For the text-containing cell, return its midpoint in (x, y) coordinate format. 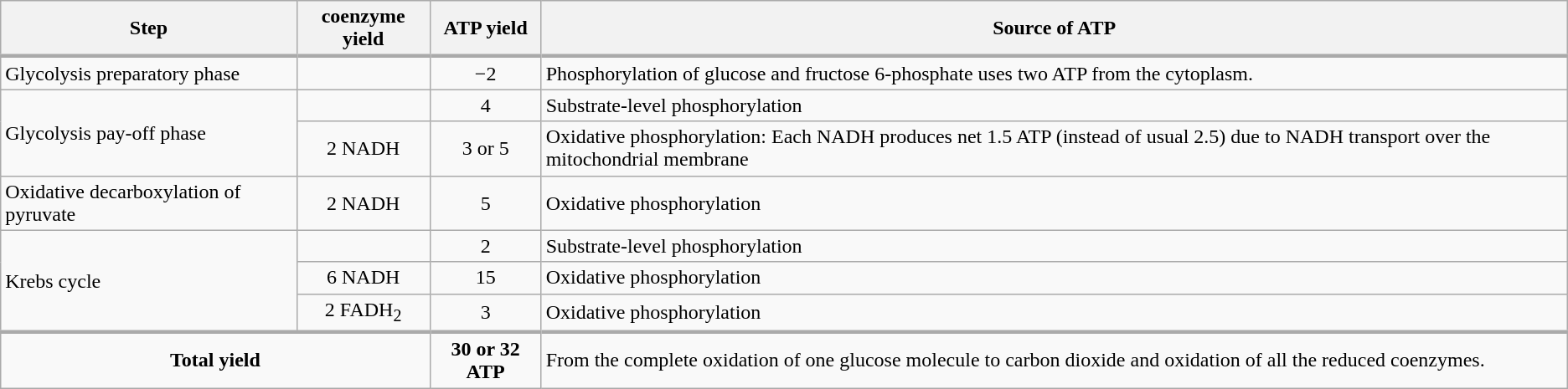
3 or 5 (486, 149)
Glycolysis preparatory phase (149, 73)
coenzyme yield (364, 28)
From the complete oxidation of one glucose molecule to carbon dioxide and oxidation of all the reduced coenzymes. (1054, 360)
2 (486, 246)
Oxidative phosphorylation: Each NADH produces net 1.5 ATP (instead of usual 2.5) due to NADH transport over the mitochondrial membrane (1054, 149)
Glycolysis pay-off phase (149, 132)
−2 (486, 73)
6 NADH (364, 278)
Source of ATP (1054, 28)
4 (486, 105)
30 or 32 ATP (486, 360)
3 (486, 313)
Krebs cycle (149, 281)
5 (486, 202)
ATP yield (486, 28)
2 FADH2 (364, 313)
Total yield (215, 360)
Phosphorylation of glucose and fructose 6-phosphate uses two ATP from the cytoplasm. (1054, 73)
Oxidative decarboxylation of pyruvate (149, 202)
Step (149, 28)
15 (486, 278)
